Identify which cell holds the provided text, then report its (X, Y) central coordinate. 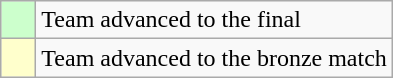
Team advanced to the final (214, 20)
Team advanced to the bronze match (214, 58)
